Detect which cell encompasses the target text, then output its (x, y) center coordinate. 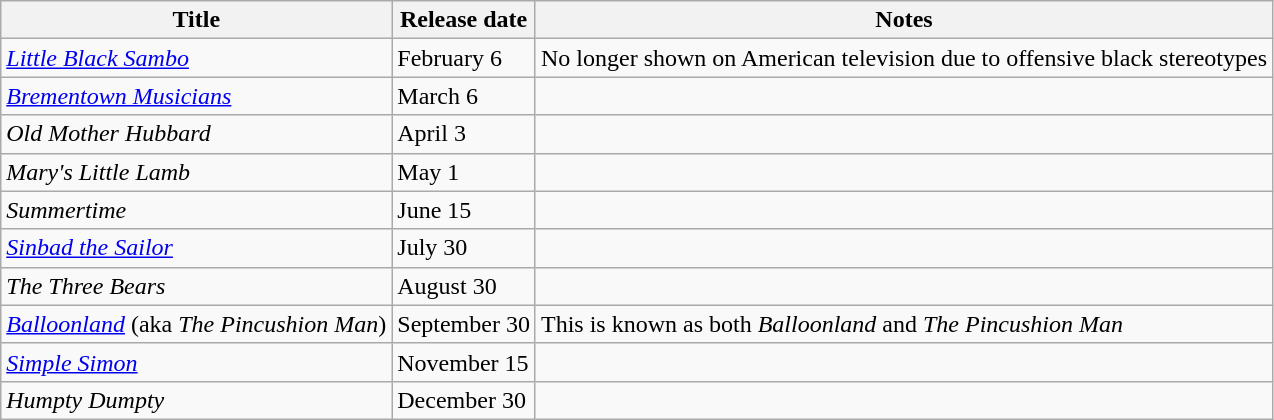
This is known as both Balloonland and The Pincushion Man (904, 324)
Old Mother Hubbard (196, 134)
March 6 (464, 96)
June 15 (464, 210)
July 30 (464, 248)
No longer shown on American television due to offensive black stereotypes (904, 58)
Title (196, 20)
February 6 (464, 58)
Brementown Musicians (196, 96)
May 1 (464, 172)
November 15 (464, 362)
Humpty Dumpty (196, 400)
Little Black Sambo (196, 58)
Sinbad the Sailor (196, 248)
August 30 (464, 286)
September 30 (464, 324)
Release date (464, 20)
April 3 (464, 134)
Summertime (196, 210)
Balloonland (aka The Pincushion Man) (196, 324)
The Three Bears (196, 286)
December 30 (464, 400)
Mary's Little Lamb (196, 172)
Notes (904, 20)
Simple Simon (196, 362)
